Pinpoint the cell where the given text exists, returning its (X, Y) midpoint coordinate. 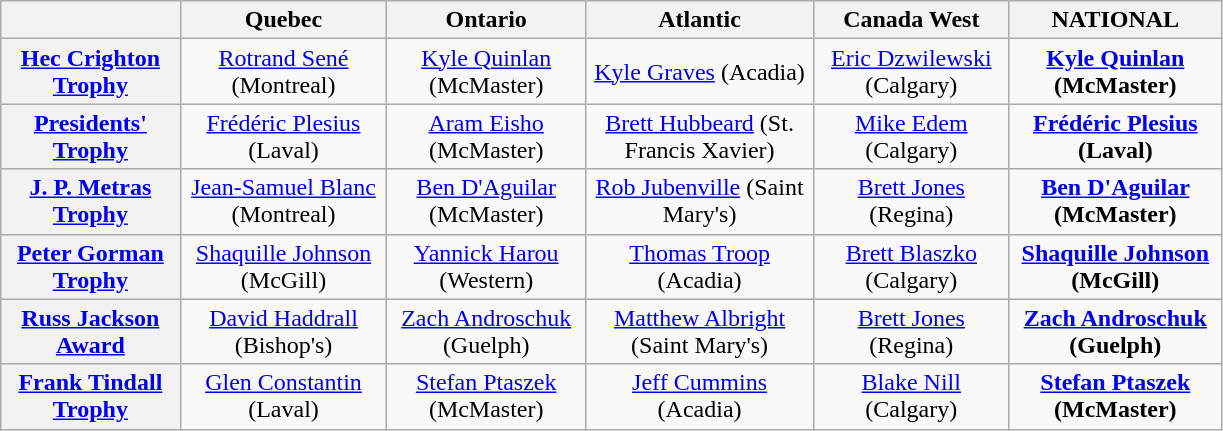
Rob Jubenville (Saint Mary's) (699, 202)
Rotrand Sené (Montreal) (284, 72)
Eric Dzwilewski (Calgary) (912, 72)
Aram Eisho (McMaster) (486, 136)
Kyle Graves (Acadia) (699, 72)
Brett Hubbeard (St. Francis Xavier) (699, 136)
Thomas Troop (Acadia) (699, 266)
Glen Constantin (Laval) (284, 396)
J. P. Metras Trophy (90, 202)
Matthew Albright (Saint Mary's) (699, 332)
NATIONAL (1116, 20)
Russ Jackson Award (90, 332)
Blake Nill (Calgary) (912, 396)
Quebec (284, 20)
Atlantic (699, 20)
Brett Blaszko (Calgary) (912, 266)
Ontario (486, 20)
Peter Gorman Trophy (90, 266)
Jean-Samuel Blanc (Montreal) (284, 202)
Mike Edem (Calgary) (912, 136)
Hec Crighton Trophy (90, 72)
Yannick Harou (Western) (486, 266)
Jeff Cummins (Acadia) (699, 396)
Presidents' Trophy (90, 136)
Frank Tindall Trophy (90, 396)
Canada West (912, 20)
David Haddrall (Bishop's) (284, 332)
